Determine the (X, Y) coordinate at the center of the cell enclosing the given text.  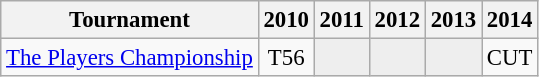
The Players Championship (130, 58)
2012 (397, 20)
Tournament (130, 20)
2010 (286, 20)
2013 (453, 20)
CUT (510, 58)
2011 (342, 20)
T56 (286, 58)
2014 (510, 20)
